For the text-containing cell, return its midpoint in (x, y) coordinate format. 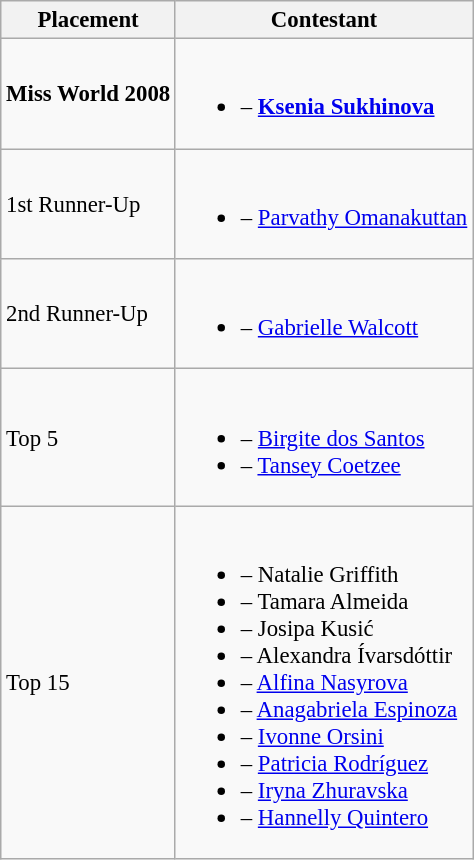
Placement (88, 20)
Contestant (324, 20)
– Parvathy Omanakuttan (324, 204)
– Ksenia Sukhinova (324, 94)
Top 5 (88, 438)
– Gabrielle Walcott (324, 314)
Top 15 (88, 682)
2nd Runner-Up (88, 314)
Miss World 2008 (88, 94)
1st Runner-Up (88, 204)
– Birgite dos Santos – Tansey Coetzee (324, 438)
